Output the (X, Y) coordinate of the center of the cell containing the given text.  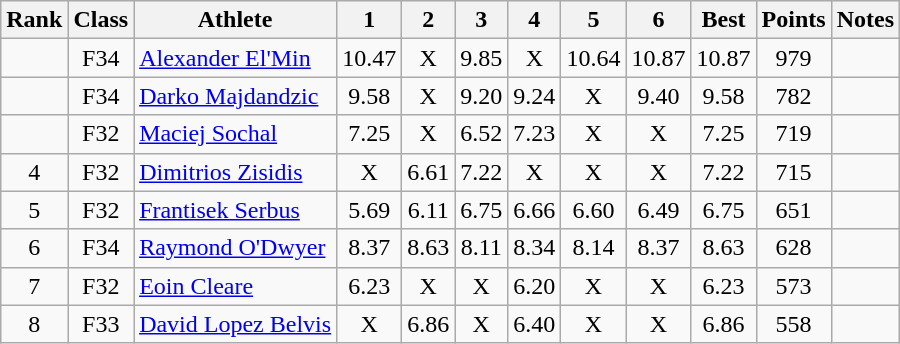
628 (794, 248)
Maciej Sochal (236, 134)
8 (34, 324)
Points (794, 20)
10.64 (594, 58)
6.66 (534, 210)
979 (794, 58)
7 (34, 286)
6.40 (534, 324)
6.11 (428, 210)
9.20 (482, 96)
Athlete (236, 20)
1 (370, 20)
6.60 (594, 210)
9.40 (658, 96)
Notes (865, 20)
Alexander El'Min (236, 58)
2 (428, 20)
9.24 (534, 96)
8.34 (534, 248)
Best (724, 20)
6.52 (482, 134)
782 (794, 96)
Class (101, 20)
573 (794, 286)
9.85 (482, 58)
715 (794, 172)
7.23 (534, 134)
558 (794, 324)
Frantisek Serbus (236, 210)
6.20 (534, 286)
Rank (34, 20)
Raymond O'Dwyer (236, 248)
719 (794, 134)
6.49 (658, 210)
F33 (101, 324)
David Lopez Belvis (236, 324)
8.11 (482, 248)
Dimitrios Zisidis (236, 172)
3 (482, 20)
Darko Majdandzic (236, 96)
5.69 (370, 210)
Eoin Cleare (236, 286)
8.14 (594, 248)
6.61 (428, 172)
10.47 (370, 58)
651 (794, 210)
